Extract the [x, y] coordinate from the center of the cell holding the provided text.  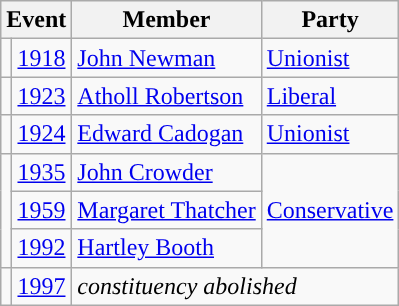
constituency abolished [236, 286]
1992 [42, 248]
John Crowder [166, 172]
Conservative [330, 210]
1997 [42, 286]
Edward Cadogan [166, 134]
1935 [42, 172]
Party [330, 20]
1918 [42, 58]
John Newman [166, 58]
Atholl Robertson [166, 96]
Member [166, 20]
Hartley Booth [166, 248]
Event [36, 20]
1959 [42, 210]
Margaret Thatcher [166, 210]
1923 [42, 96]
Liberal [330, 96]
1924 [42, 134]
